From the cell containing the given text, extract its center point as [X, Y] coordinate. 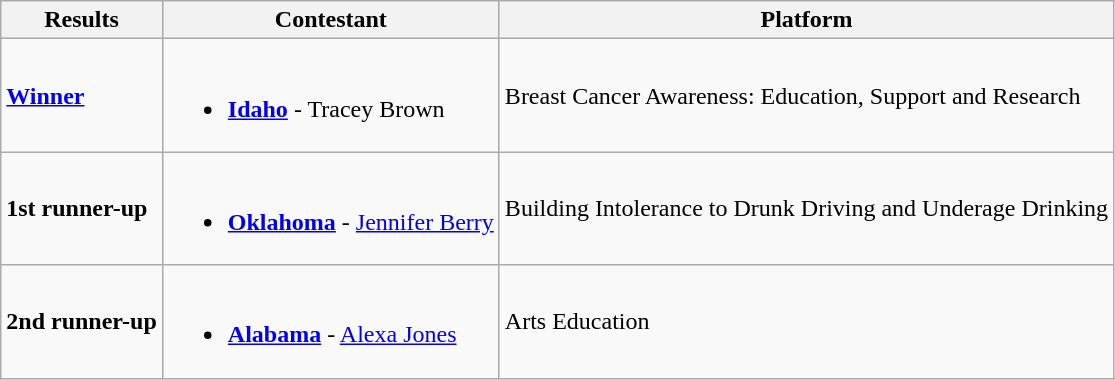
Platform [806, 20]
Winner [82, 96]
Oklahoma - Jennifer Berry [330, 208]
2nd runner-up [82, 322]
1st runner-up [82, 208]
Idaho - Tracey Brown [330, 96]
Arts Education [806, 322]
Building Intolerance to Drunk Driving and Underage Drinking [806, 208]
Breast Cancer Awareness: Education, Support and Research [806, 96]
Results [82, 20]
Contestant [330, 20]
Alabama - Alexa Jones [330, 322]
